Provide the [X, Y] coordinate of the cell's center where the given text is located.  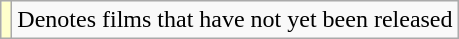
Denotes films that have not yet been released [235, 20]
